Return the (X, Y) coordinate for the center point of the cell that contains the specified text.  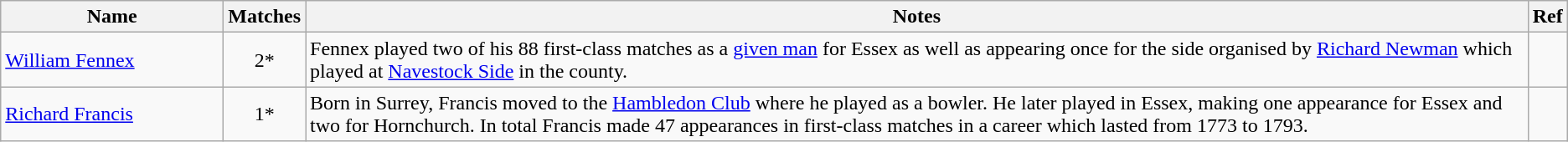
Notes (917, 17)
Richard Francis (112, 114)
2* (265, 60)
Matches (265, 17)
Name (112, 17)
William Fennex (112, 60)
Ref (1548, 17)
1* (265, 114)
